Detect which cell encompasses the target text, then output its [X, Y] center coordinate. 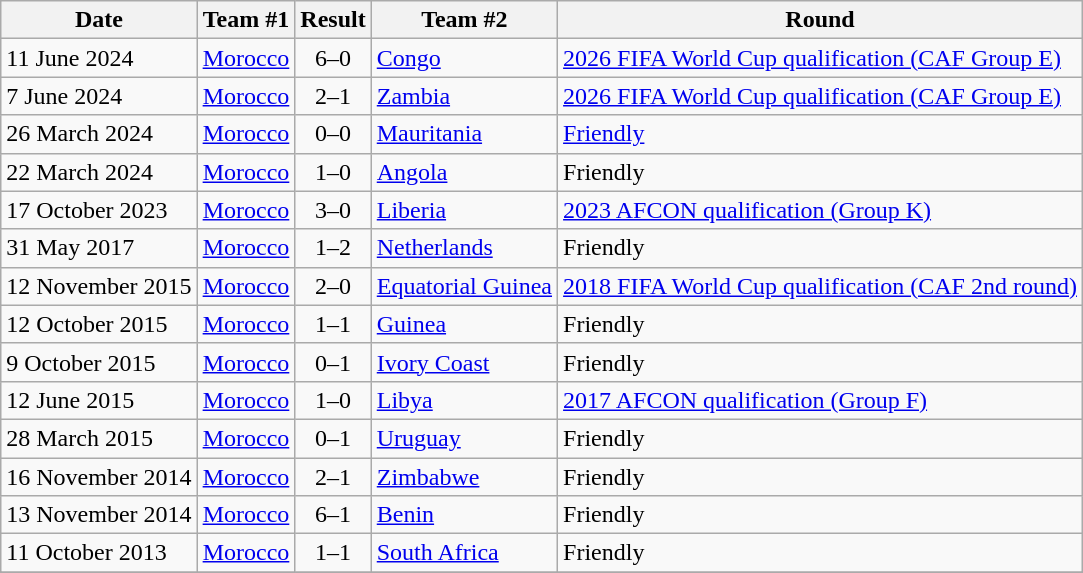
Team #1 [246, 20]
Uruguay [464, 438]
2023 AFCON qualification (Group K) [820, 210]
2017 AFCON qualification (Group F) [820, 400]
11 October 2013 [99, 553]
Angola [464, 172]
2–0 [333, 286]
0–0 [333, 134]
28 March 2015 [99, 438]
6–0 [333, 58]
Guinea [464, 324]
Zimbabwe [464, 477]
Mauritania [464, 134]
11 June 2024 [99, 58]
16 November 2014 [99, 477]
Equatorial Guinea [464, 286]
3–0 [333, 210]
7 June 2024 [99, 96]
Benin [464, 515]
26 March 2024 [99, 134]
Date [99, 20]
12 November 2015 [99, 286]
South Africa [464, 553]
22 March 2024 [99, 172]
31 May 2017 [99, 248]
Congo [464, 58]
Team #2 [464, 20]
13 November 2014 [99, 515]
12 June 2015 [99, 400]
Netherlands [464, 248]
Liberia [464, 210]
9 October 2015 [99, 362]
Result [333, 20]
Round [820, 20]
Libya [464, 400]
6–1 [333, 515]
17 October 2023 [99, 210]
1–2 [333, 248]
2018 FIFA World Cup qualification (CAF 2nd round) [820, 286]
Zambia [464, 96]
12 October 2015 [99, 324]
Ivory Coast [464, 362]
